Extract the (X, Y) coordinate from the center of the cell holding the provided text.  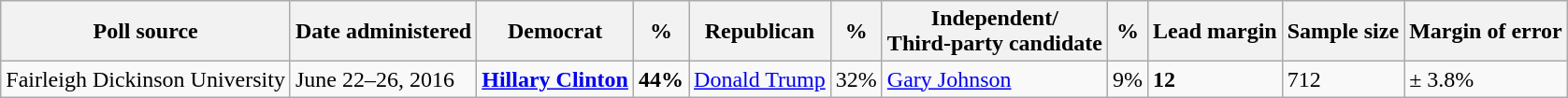
June 22–26, 2016 (383, 79)
Fairleigh Dickinson University (146, 79)
44% (660, 79)
Gary Johnson (995, 79)
32% (856, 79)
Lead margin (1215, 32)
Poll source (146, 32)
Date administered (383, 32)
Independent/Third-party candidate (995, 32)
Republican (760, 32)
Donald Trump (760, 79)
Democrat (555, 32)
9% (1128, 79)
± 3.8% (1487, 79)
712 (1343, 79)
Sample size (1343, 32)
12 (1215, 79)
Margin of error (1487, 32)
Hillary Clinton (555, 79)
